Capture the cell that displays the provided text and extract its [x, y] central coordinate. 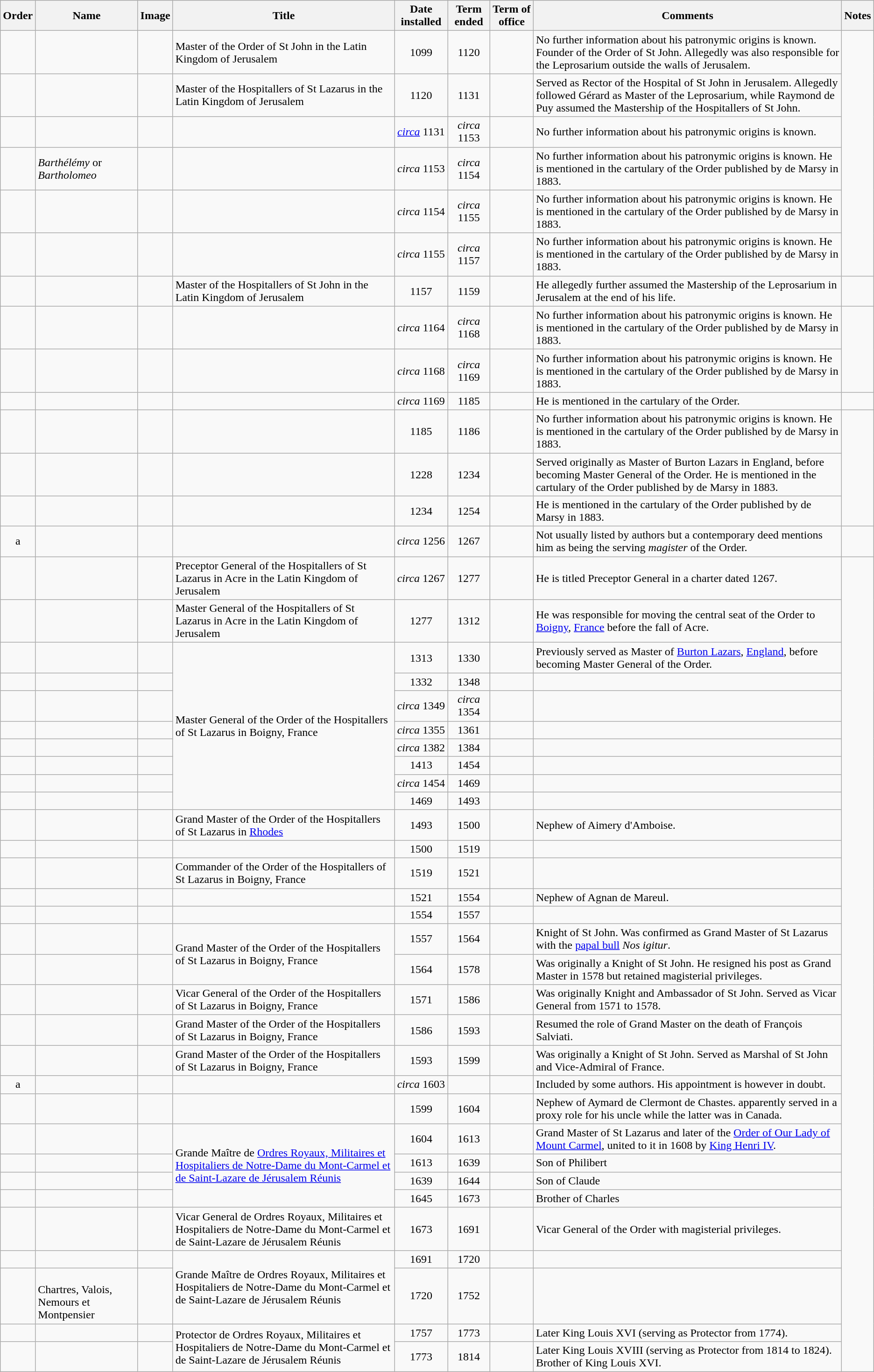
He is mentioned in the cartulary of the Order published by de Marsy in 1883. [687, 511]
1348 [469, 682]
1413 [421, 765]
1757 [421, 1332]
Nephew of Agnan de Mareul. [687, 897]
Later King Louis XVIII (serving as Protector from 1814 to 1824). Brother of King Louis XVI. [687, 1357]
He is titled Preceptor General in a charter dated 1267. [687, 578]
Notes [858, 16]
circa 1603 [421, 1085]
Resumed the role of Grand Master on the death of François Salviati. [687, 1030]
Protector de Ordres Royaux, Militaires et Hospitaliers de Notre-Dame du Mont-Carmel et de Saint-Lazare de Jérusalem Réunis [284, 1348]
circa 1354 [469, 706]
Order [18, 16]
circa 1157 [469, 254]
1312 [469, 621]
1578 [469, 970]
Date installed [421, 16]
1814 [469, 1357]
1330 [469, 658]
Term of office [512, 16]
Master of the Hospitallers of St John in the Latin Kingdom of Jerusalem [284, 291]
circa 1349 [421, 706]
Chartres, Valois, Nemours et Montpensier [87, 1295]
1186 [469, 431]
circa 1164 [421, 328]
He allegedly further assumed the Mastership of the Leprosarium in Jerusalem at the end of his life. [687, 291]
Was originally a Knight of St John. Served as Marshal of St John and Vice-Admiral of France. [687, 1060]
1159 [469, 291]
Was originally a Knight of St John. He resigned his post as Grand Master in 1578 but retained magisterial privileges. [687, 970]
Later King Louis XVI (serving as Protector from 1774). [687, 1332]
Was originally Knight and Ambassador of St John. Served as Vicar General from 1571 to 1578. [687, 1000]
Master of the Hospitallers of St Lazarus in the Latin Kingdom of Jerusalem [284, 95]
Included by some authors. His appointment is however in doubt. [687, 1085]
Name [87, 16]
Vicar General de Ordres Royaux, Militaires et Hospitaliers de Notre-Dame du Mont-Carmel et de Saint-Lazare de Jérusalem Réunis [284, 1229]
Not usually listed by authors but a contemporary deed mentions him as being the serving magister of the Order. [687, 541]
Comments [687, 16]
1228 [421, 474]
1361 [469, 730]
Commander of the Order of the Hospitallers of St Lazarus in Boigny, France [284, 873]
1313 [421, 658]
circa 1454 [421, 783]
No further information about his patronymic origins is known. [687, 132]
1752 [469, 1295]
1384 [469, 748]
circa 1131 [421, 132]
Vicar General of the Order with magisterial privileges. [687, 1229]
1267 [469, 541]
Son of Claude [687, 1181]
Master General of the Hospitallers of St Lazarus in Acre in the Latin Kingdom of Jerusalem [284, 621]
Master of the Order of St John in the Latin Kingdom of Jerusalem [284, 52]
He is mentioned in the cartulary of the Order. [687, 401]
1332 [421, 682]
1571 [421, 1000]
Master General of the Order of the Hospitallers of St Lazarus in Boigny, France [284, 726]
1645 [421, 1198]
Grand Master of the Order of the Hospitallers of St Lazarus in Rhodes [284, 825]
Vicar General of the Order of the Hospitallers of St Lazarus in Boigny, France [284, 1000]
Term ended [469, 16]
Nephew of Aymard de Clermont de Chastes. apparently served in a proxy role for his uncle while the latter was in Canada. [687, 1109]
1099 [421, 52]
Brother of Charles [687, 1198]
Title [284, 16]
1454 [469, 765]
circa 1355 [421, 730]
1644 [469, 1181]
Previously served as Master of Burton Lazars, England, before becoming Master General of the Order. [687, 658]
1131 [469, 95]
1157 [421, 291]
Preceptor General of the Hospitallers of St Lazarus in Acre in the Latin Kingdom of Jerusalem [284, 578]
1254 [469, 511]
He was responsible for moving the central seat of the Order to Boigny, France before the fall of Acre. [687, 621]
Barthélémy or Bartholomeo [87, 168]
Image [155, 16]
circa 1267 [421, 578]
Son of Philibert [687, 1163]
circa 1256 [421, 541]
Grand Master of St Lazarus and later of the Order of Our Lady of Mount Carmel, united to it in 1608 by King Henri IV. [687, 1139]
Knight of St John. Was confirmed as Grand Master of St Lazarus with the papal bull Nos igitur. [687, 939]
circa 1382 [421, 748]
Nephew of Aimery d'Amboise. [687, 825]
